Output the (x, y) coordinate of the center of the cell containing the given text.  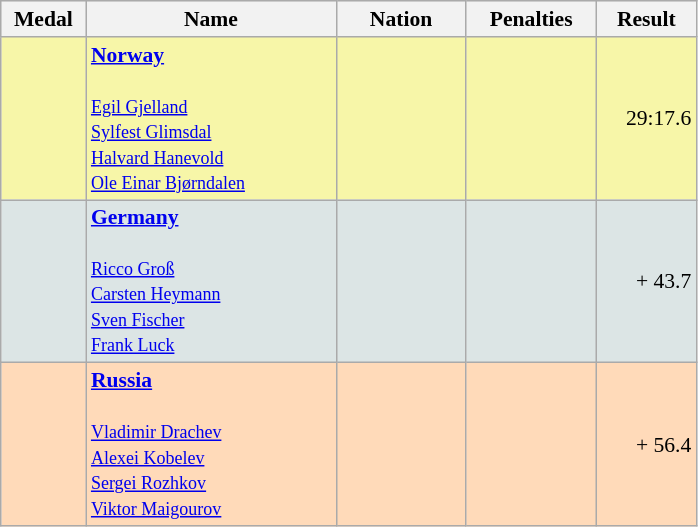
+ 43.7 (646, 282)
+ 56.4 (646, 444)
Nation (401, 19)
Medal (44, 19)
29:17.6 (646, 118)
Name (211, 19)
GermanyRicco GroßCarsten HeymannSven FischerFrank Luck (211, 282)
Result (646, 19)
Penalties (531, 19)
RussiaVladimir DrachevAlexei KobelevSergei RozhkovViktor Maigourov (211, 444)
NorwayEgil GjellandSylfest GlimsdalHalvard HanevoldOle Einar Bjørndalen (211, 118)
